Locate the cell with the specified text and output its [X, Y] center coordinate. 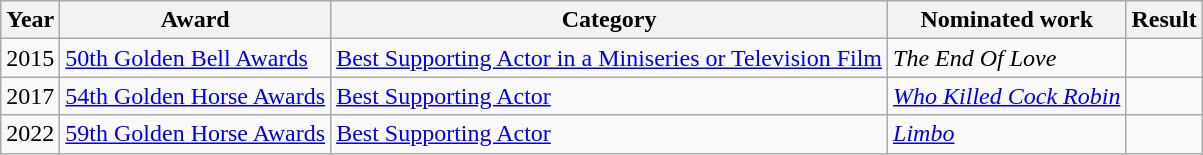
Award [196, 20]
Limbo [1007, 134]
The End Of Love [1007, 58]
2022 [30, 134]
Year [30, 20]
Result [1164, 20]
Category [610, 20]
2017 [30, 96]
2015 [30, 58]
50th Golden Bell Awards [196, 58]
54th Golden Horse Awards [196, 96]
Nominated work [1007, 20]
Who Killed Cock Robin [1007, 96]
59th Golden Horse Awards [196, 134]
Best Supporting Actor in a Miniseries or Television Film [610, 58]
